Provide the (x, y) coordinate of the cell's center where the given text is located.  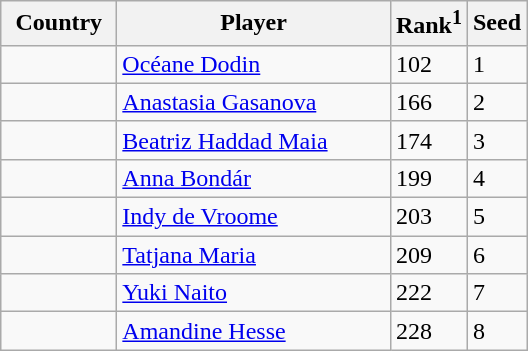
166 (428, 102)
Anastasia Gasanova (254, 102)
199 (428, 178)
1 (496, 64)
Yuki Naito (254, 293)
4 (496, 178)
174 (428, 140)
Indy de Vroome (254, 217)
Country (59, 24)
5 (496, 217)
Anna Bondár (254, 178)
Seed (496, 24)
3 (496, 140)
Océane Dodin (254, 64)
209 (428, 255)
Beatriz Haddad Maia (254, 140)
2 (496, 102)
Player (254, 24)
Tatjana Maria (254, 255)
6 (496, 255)
203 (428, 217)
8 (496, 331)
Rank1 (428, 24)
228 (428, 331)
Amandine Hesse (254, 331)
222 (428, 293)
7 (496, 293)
102 (428, 64)
